Find where the given text appears and provide that cell's center as [X, Y] coordinate. 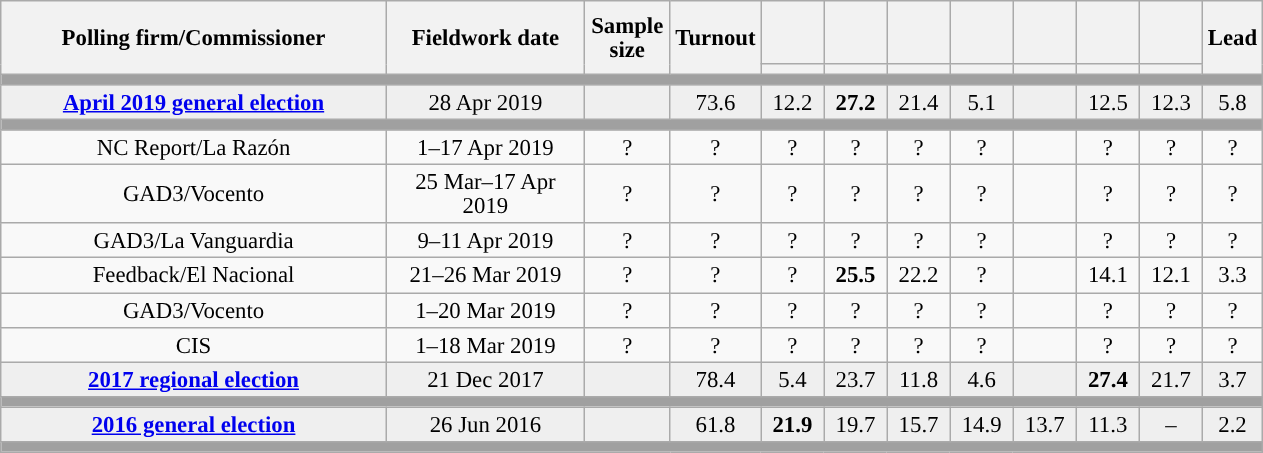
5.1 [982, 102]
21 Dec 2017 [485, 380]
3.3 [1232, 276]
61.8 [716, 424]
12.3 [1170, 102]
Polling firm/Commissioner [194, 38]
9–11 Apr 2019 [485, 242]
12.5 [1108, 102]
4.6 [982, 380]
Sample size [627, 38]
22.2 [918, 276]
21–26 Mar 2019 [485, 276]
2017 regional election [194, 380]
GAD3/La Vanguardia [194, 242]
April 2019 general election [194, 102]
5.4 [792, 380]
1–17 Apr 2019 [485, 148]
CIS [194, 344]
13.7 [1044, 424]
Feedback/El Nacional [194, 276]
– [1170, 424]
NC Report/La Razón [194, 148]
73.6 [716, 102]
14.9 [982, 424]
11.3 [1108, 424]
11.8 [918, 380]
27.2 [856, 102]
27.4 [1108, 380]
15.7 [918, 424]
21.7 [1170, 380]
Fieldwork date [485, 38]
Lead [1232, 38]
25 Mar–17 Apr 2019 [485, 194]
Turnout [716, 38]
19.7 [856, 424]
2016 general election [194, 424]
1–20 Mar 2019 [485, 310]
1–18 Mar 2019 [485, 344]
28 Apr 2019 [485, 102]
14.1 [1108, 276]
12.2 [792, 102]
78.4 [716, 380]
2.2 [1232, 424]
12.1 [1170, 276]
5.8 [1232, 102]
25.5 [856, 276]
21.4 [918, 102]
26 Jun 2016 [485, 424]
21.9 [792, 424]
23.7 [856, 380]
3.7 [1232, 380]
